From the cell containing the given text, extract its center point as (X, Y) coordinate. 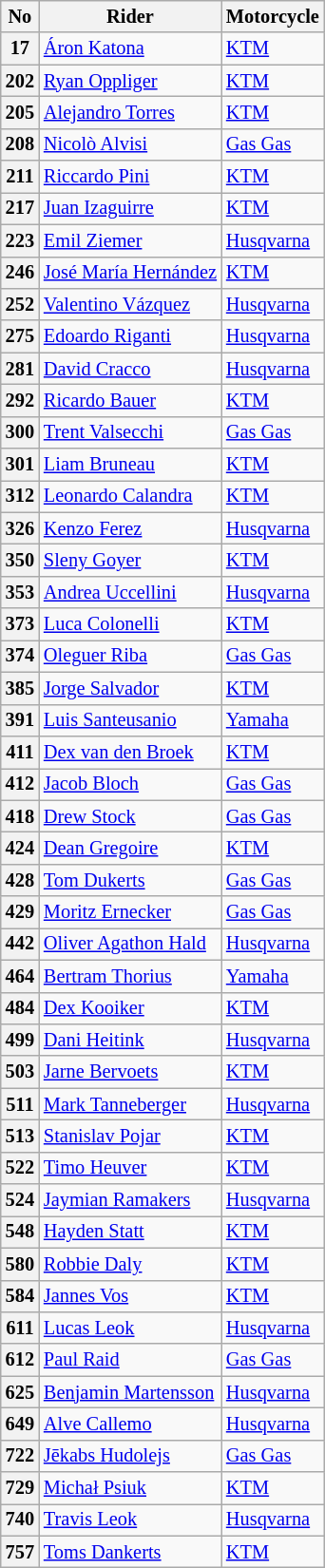
513 (20, 1136)
499 (20, 1040)
Andrea Uccellini (130, 592)
649 (20, 1424)
Timo Heuver (130, 1168)
Dani Heitink (130, 1040)
Luis Santeusanio (130, 720)
Nicolò Alvisi (130, 144)
Tom Dukerts (130, 880)
548 (20, 1232)
Rider (130, 16)
Benjamin Martensson (130, 1392)
Motorcycle (273, 16)
Michał Psiuk (130, 1488)
740 (20, 1520)
202 (20, 81)
391 (20, 720)
Leonardo Calandra (130, 496)
David Cracco (130, 369)
217 (20, 208)
524 (20, 1200)
411 (20, 752)
312 (20, 496)
Dean Gregoire (130, 848)
442 (20, 944)
Oleguer Riba (130, 656)
612 (20, 1360)
Bertram Thorius (130, 976)
Oliver Agathon Hald (130, 944)
Emil Ziemer (130, 240)
Jacob Bloch (130, 784)
326 (20, 528)
Ricardo Bauer (130, 400)
José María Hernández (130, 273)
464 (20, 976)
281 (20, 369)
Jaymian Ramakers (130, 1200)
205 (20, 112)
301 (20, 465)
428 (20, 880)
No (20, 16)
353 (20, 592)
412 (20, 784)
Moritz Ernecker (130, 912)
757 (20, 1552)
584 (20, 1296)
Lucas Leok (130, 1328)
503 (20, 1072)
Jannes Vos (130, 1296)
511 (20, 1104)
424 (20, 848)
Liam Bruneau (130, 465)
Áron Katona (130, 48)
Hayden Statt (130, 1232)
373 (20, 624)
Jorge Salvador (130, 688)
Kenzo Ferez (130, 528)
246 (20, 273)
Luca Colonelli (130, 624)
Trent Valsecchi (130, 432)
252 (20, 304)
Ryan Oppliger (130, 81)
625 (20, 1392)
223 (20, 240)
Toms Dankerts (130, 1552)
Drew Stock (130, 816)
580 (20, 1264)
Juan Izaguirre (130, 208)
Dex van den Broek (130, 752)
484 (20, 1008)
Stanislav Pojar (130, 1136)
Edoardo Riganti (130, 336)
Robbie Daly (130, 1264)
350 (20, 560)
292 (20, 400)
275 (20, 336)
300 (20, 432)
611 (20, 1328)
385 (20, 688)
Jēkabs Hudolejs (130, 1456)
522 (20, 1168)
Travis Leok (130, 1520)
211 (20, 177)
Jarne Bervoets (130, 1072)
429 (20, 912)
729 (20, 1488)
722 (20, 1456)
Alve Callemo (130, 1424)
Riccardo Pini (130, 177)
Alejandro Torres (130, 112)
Mark Tanneberger (130, 1104)
17 (20, 48)
Dex Kooiker (130, 1008)
418 (20, 816)
Paul Raid (130, 1360)
374 (20, 656)
208 (20, 144)
Sleny Goyer (130, 560)
Valentino Vázquez (130, 304)
